Determine the [x, y] coordinate at the center of the cell enclosing the given text.  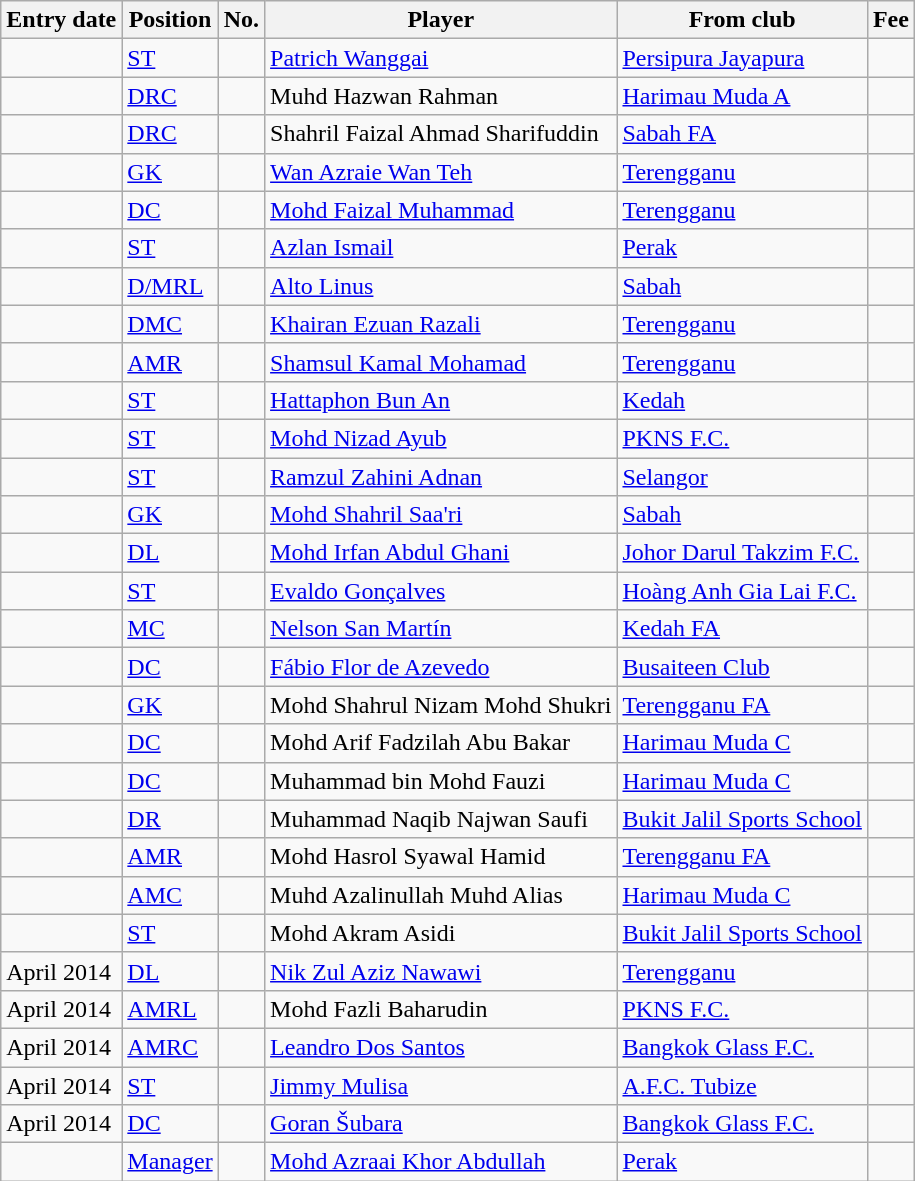
Nik Zul Aziz Nawawi [441, 971]
Mohd Shahril Saa'ri [441, 515]
Mohd Faizal Muhammad [441, 210]
Azlan Ismail [441, 248]
Entry date [62, 20]
Jimmy Mulisa [441, 1085]
From club [742, 20]
DR [170, 819]
Mohd Akram Asidi [441, 933]
Hoàng Anh Gia Lai F.C. [742, 591]
Shamsul Kamal Mohamad [441, 362]
Position [170, 20]
Muhammad bin Mohd Fauzi [441, 781]
Khairan Ezuan Razali [441, 324]
Evaldo Gonçalves [441, 591]
Leandro Dos Santos [441, 1047]
Muhd Azalinullah Muhd Alias [441, 895]
Mohd Hasrol Syawal Hamid [441, 857]
Kedah FA [742, 629]
Busaiteen Club [742, 667]
Ramzul Zahini Adnan [441, 477]
Muhammad Naqib Najwan Saufi [441, 819]
AMRC [170, 1047]
Hattaphon Bun An [441, 400]
AMRL [170, 1009]
Muhd Hazwan Rahman [441, 96]
Persipura Jayapura [742, 58]
Kedah [742, 400]
Mohd Shahrul Nizam Mohd Shukri [441, 705]
D/MRL [170, 286]
AMC [170, 895]
Mohd Irfan Abdul Ghani [441, 553]
Goran Šubara [441, 1124]
Johor Darul Takzim F.C. [742, 553]
Shahril Faizal Ahmad Sharifuddin [441, 134]
Wan Azraie Wan Teh [441, 172]
Fee [890, 20]
Alto Linus [441, 286]
Player [441, 20]
Nelson San Martín [441, 629]
Fábio Flor de Azevedo [441, 667]
Manager [170, 1162]
DMC [170, 324]
Mohd Fazli Baharudin [441, 1009]
Mohd Nizad Ayub [441, 438]
MC [170, 629]
A.F.C. Tubize [742, 1085]
Mohd Azraai Khor Abdullah [441, 1162]
Patrich Wanggai [441, 58]
Selangor [742, 477]
No. [241, 20]
Sabah FA [742, 134]
Harimau Muda A [742, 96]
Mohd Arif Fadzilah Abu Bakar [441, 743]
